Find where the given text appears and provide that cell's center as (x, y) coordinate. 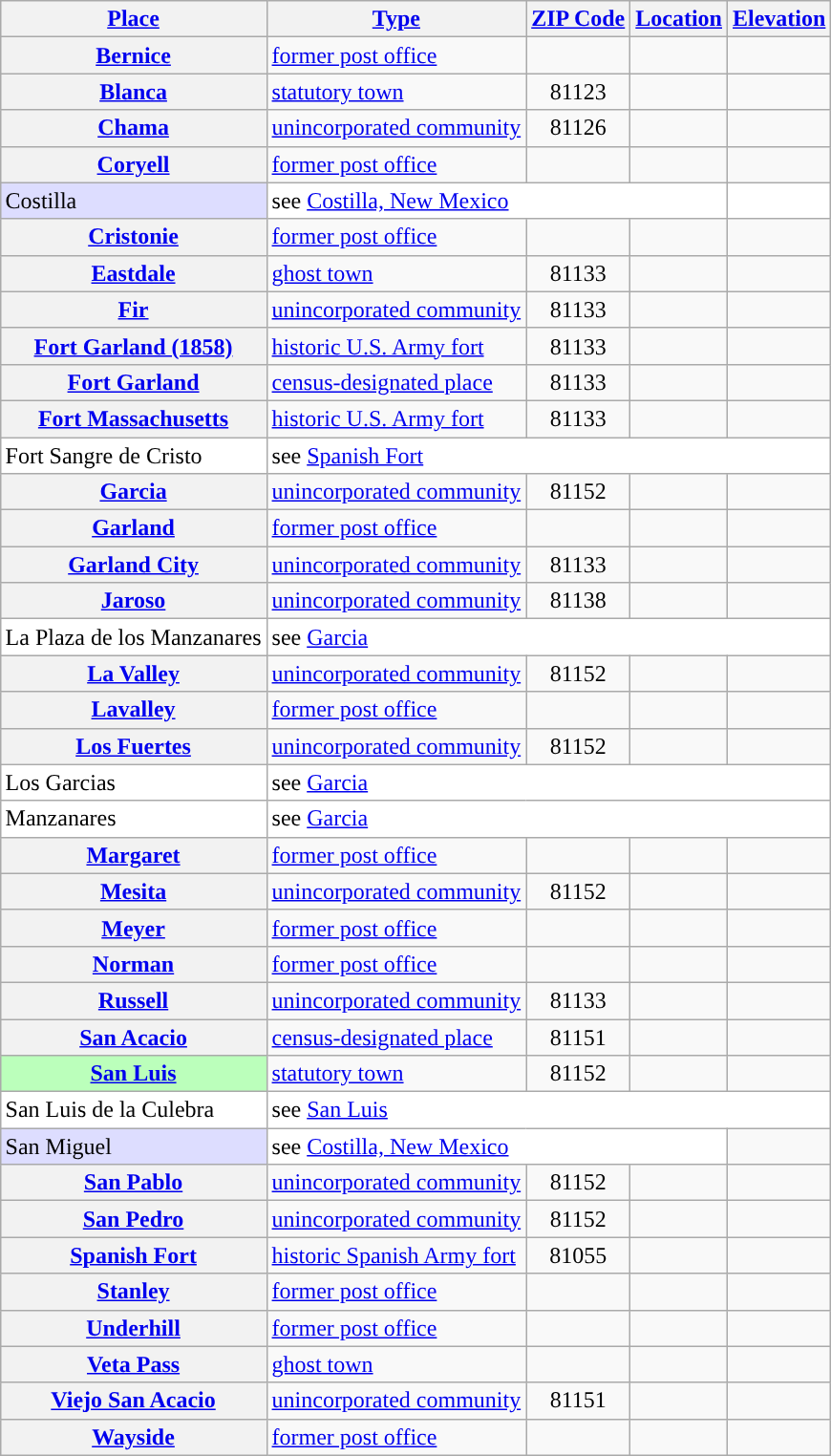
Margaret (134, 855)
see Spanish Fort (548, 456)
Russell (134, 1000)
Cristonie (134, 237)
81123 (579, 92)
Elevation (779, 19)
Costilla (134, 201)
81126 (579, 128)
Garcia (134, 492)
Jaroso (134, 601)
Eastdale (134, 273)
San Pablo (134, 1183)
Wayside (134, 1437)
81138 (579, 601)
Spanish Fort (134, 1255)
La Valley (134, 674)
Place (134, 19)
Bernice (134, 55)
Fir (134, 310)
Meyer (134, 928)
Coryell (134, 164)
Mesita (134, 891)
Blanca (134, 92)
Fort Sangre de Cristo (134, 456)
Underhill (134, 1328)
San Pedro (134, 1219)
Lavalley (134, 710)
Norman (134, 964)
Garland City (134, 565)
San Miguel (134, 1146)
Garland (134, 528)
La Plaza de los Manzanares (134, 637)
San Acacio (134, 1037)
see San Luis (548, 1110)
Stanley (134, 1292)
Fort Garland (134, 382)
Type (396, 19)
81055 (579, 1255)
Veta Pass (134, 1364)
Chama (134, 128)
historic Spanish Army fort (396, 1255)
San Luis (134, 1074)
Location (679, 19)
Los Garcias (134, 782)
San Luis de la Culebra (134, 1110)
Viejo San Acacio (134, 1401)
Fort Garland (1858) (134, 346)
ZIP Code (579, 19)
Manzanares (134, 819)
Los Fuertes (134, 746)
Fort Massachusetts (134, 418)
